Determine the (x, y) coordinate at the center of the cell enclosing the given text.  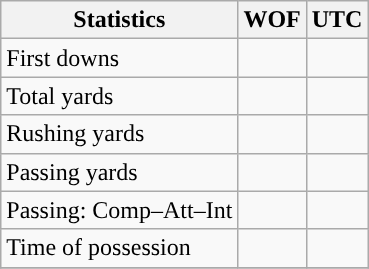
UTC (337, 20)
Statistics (120, 20)
Passing: Comp–Att–Int (120, 210)
Total yards (120, 96)
First downs (120, 58)
Rushing yards (120, 134)
Time of possession (120, 248)
Passing yards (120, 172)
WOF (272, 20)
